Scan for the cell matching the given text and deliver its [X, Y] coordinate at center. 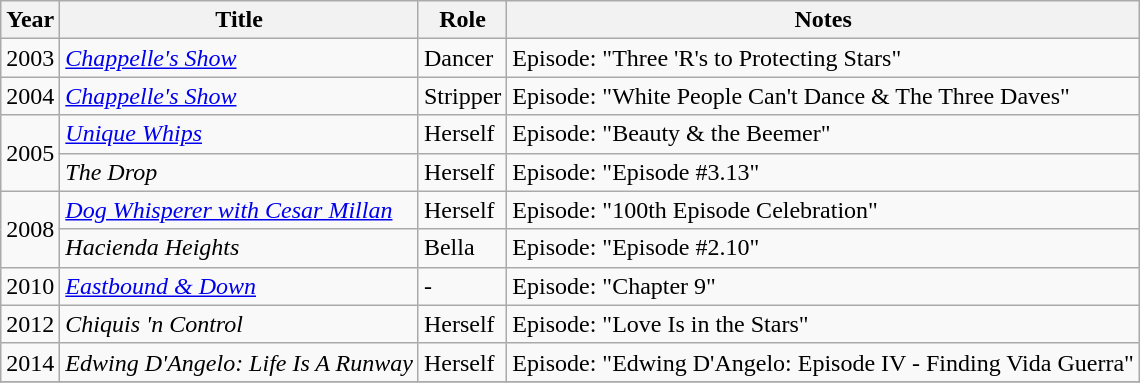
Role [462, 20]
- [462, 286]
Episode: "100th Episode Celebration" [824, 210]
Hacienda Heights [240, 248]
Year [30, 20]
Episode: "Episode #2.10" [824, 248]
Title [240, 20]
2004 [30, 96]
Dog Whisperer with Cesar Millan [240, 210]
2008 [30, 229]
The Drop [240, 172]
Episode: "Edwing D'Angelo: Episode IV - Finding Vida Guerra" [824, 362]
Bella [462, 248]
Edwing D'Angelo: Life Is A Runway [240, 362]
Unique Whips [240, 134]
Episode: "Chapter 9" [824, 286]
Episode: "White People Can't Dance & The Three Daves" [824, 96]
2012 [30, 324]
2014 [30, 362]
Eastbound & Down [240, 286]
Stripper [462, 96]
Episode: "Love Is in the Stars" [824, 324]
Notes [824, 20]
Episode: "Episode #3.13" [824, 172]
2005 [30, 153]
2003 [30, 58]
Dancer [462, 58]
Episode: "Beauty & the Beemer" [824, 134]
2010 [30, 286]
Episode: "Three 'R's to Protecting Stars" [824, 58]
Chiquis 'n Control [240, 324]
